Capture the cell that displays the provided text and extract its (x, y) central coordinate. 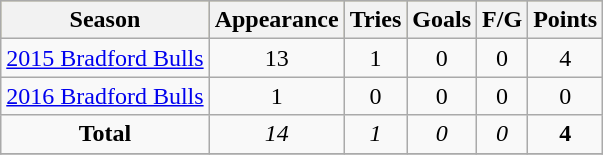
Goals (442, 20)
F/G (502, 20)
14 (276, 134)
Season (105, 20)
2016 Bradford Bulls (105, 96)
Total (105, 134)
13 (276, 58)
Points (566, 20)
Appearance (276, 20)
2015 Bradford Bulls (105, 58)
Tries (376, 20)
